Determine the [x, y] coordinate at the center of the cell enclosing the given text.  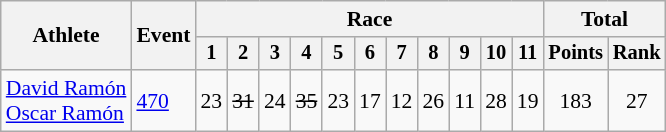
24 [275, 100]
7 [402, 54]
5 [338, 54]
2 [243, 54]
10 [496, 54]
6 [370, 54]
Race [369, 19]
4 [307, 54]
470 [163, 100]
David RamónOscar Ramón [66, 100]
Total [605, 19]
26 [433, 100]
183 [576, 100]
Athlete [66, 36]
19 [528, 100]
31 [243, 100]
8 [433, 54]
Rank [637, 54]
9 [464, 54]
27 [637, 100]
3 [275, 54]
Event [163, 36]
35 [307, 100]
12 [402, 100]
17 [370, 100]
1 [211, 54]
28 [496, 100]
Points [576, 54]
